Return the (X, Y) coordinate for the center point of the cell that contains the specified text.  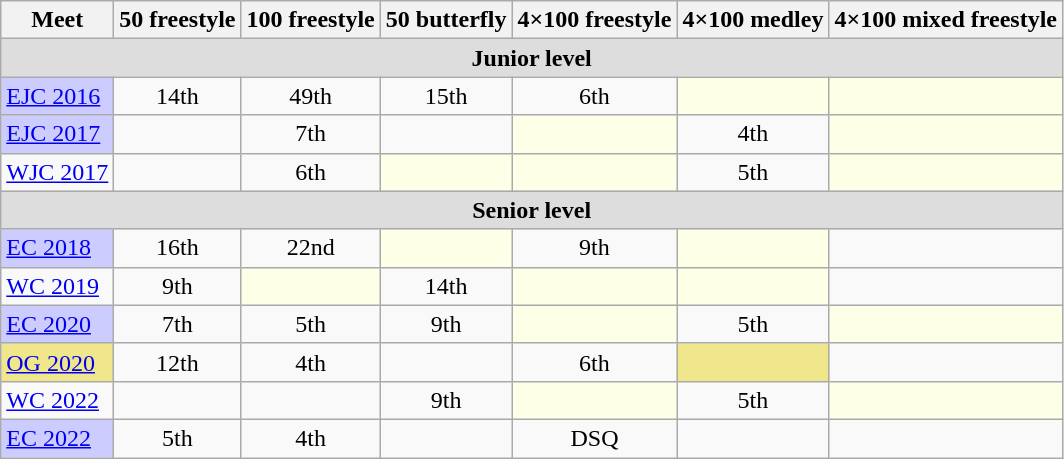
EC 2022 (58, 438)
50 butterfly (446, 20)
16th (178, 248)
EC 2018 (58, 248)
4×100 medley (753, 20)
12th (178, 362)
OG 2020 (58, 362)
50 freestyle (178, 20)
Senior level (532, 210)
49th (310, 96)
100 freestyle (310, 20)
EJC 2017 (58, 134)
DSQ (594, 438)
4×100 freestyle (594, 20)
EJC 2016 (58, 96)
15th (446, 96)
EC 2020 (58, 324)
WC 2022 (58, 400)
WC 2019 (58, 286)
WJC 2017 (58, 172)
22nd (310, 248)
Junior level (532, 58)
4×100 mixed freestyle (946, 20)
Meet (58, 20)
